Capture the cell that displays the provided text and extract its (X, Y) central coordinate. 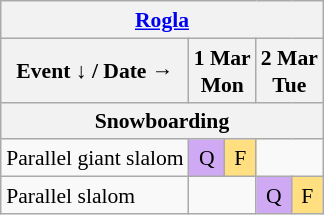
Event ↓ / Date → (95, 70)
Rogla (162, 20)
Parallel slalom (95, 194)
2 MarTue (290, 70)
Parallel giant slalom (95, 158)
1 MarMon (222, 70)
Snowboarding (162, 120)
